Return the (X, Y) coordinate for the center point of the cell that contains the specified text.  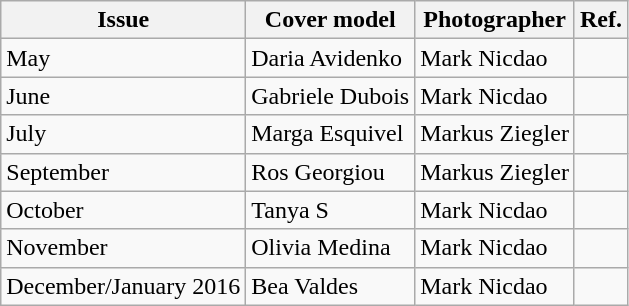
Cover model (330, 20)
Gabriele Dubois (330, 96)
Ref. (600, 20)
December/January 2016 (124, 286)
Marga Esquivel (330, 134)
Olivia Medina (330, 248)
May (124, 58)
Daria Avidenko (330, 58)
Issue (124, 20)
June (124, 96)
September (124, 172)
July (124, 134)
Tanya S (330, 210)
Ros Georgiou (330, 172)
November (124, 248)
Bea Valdes (330, 286)
October (124, 210)
Photographer (495, 20)
